Locate the cell with the specified text and output its [x, y] center coordinate. 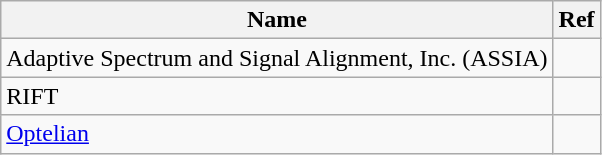
Optelian [277, 134]
RIFT [277, 96]
Name [277, 20]
Adaptive Spectrum and Signal Alignment, Inc. (ASSIA) [277, 58]
Ref [576, 20]
